Return the [X, Y] coordinate for the center point of the cell that contains the specified text.  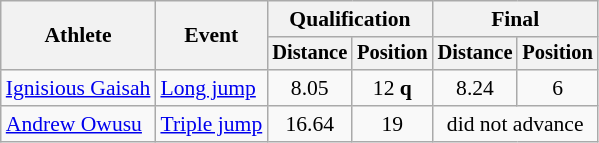
Long jump [211, 88]
Athlete [78, 36]
16.64 [310, 124]
19 [392, 124]
8.24 [476, 88]
Final [516, 19]
Andrew Owusu [78, 124]
Qualification [350, 19]
8.05 [310, 88]
Event [211, 36]
12 q [392, 88]
did not advance [516, 124]
6 [557, 88]
Ignisious Gaisah [78, 88]
Triple jump [211, 124]
